Identify which cell holds the provided text, then report its (x, y) central coordinate. 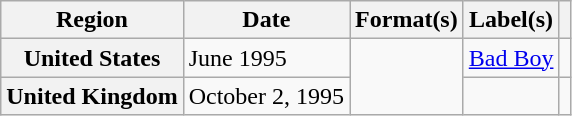
Label(s) (511, 20)
Bad Boy (511, 58)
June 1995 (266, 58)
United States (92, 58)
United Kingdom (92, 96)
October 2, 1995 (266, 96)
Region (92, 20)
Date (266, 20)
Format(s) (407, 20)
